Determine the [x, y] coordinate at the center of the cell enclosing the given text.  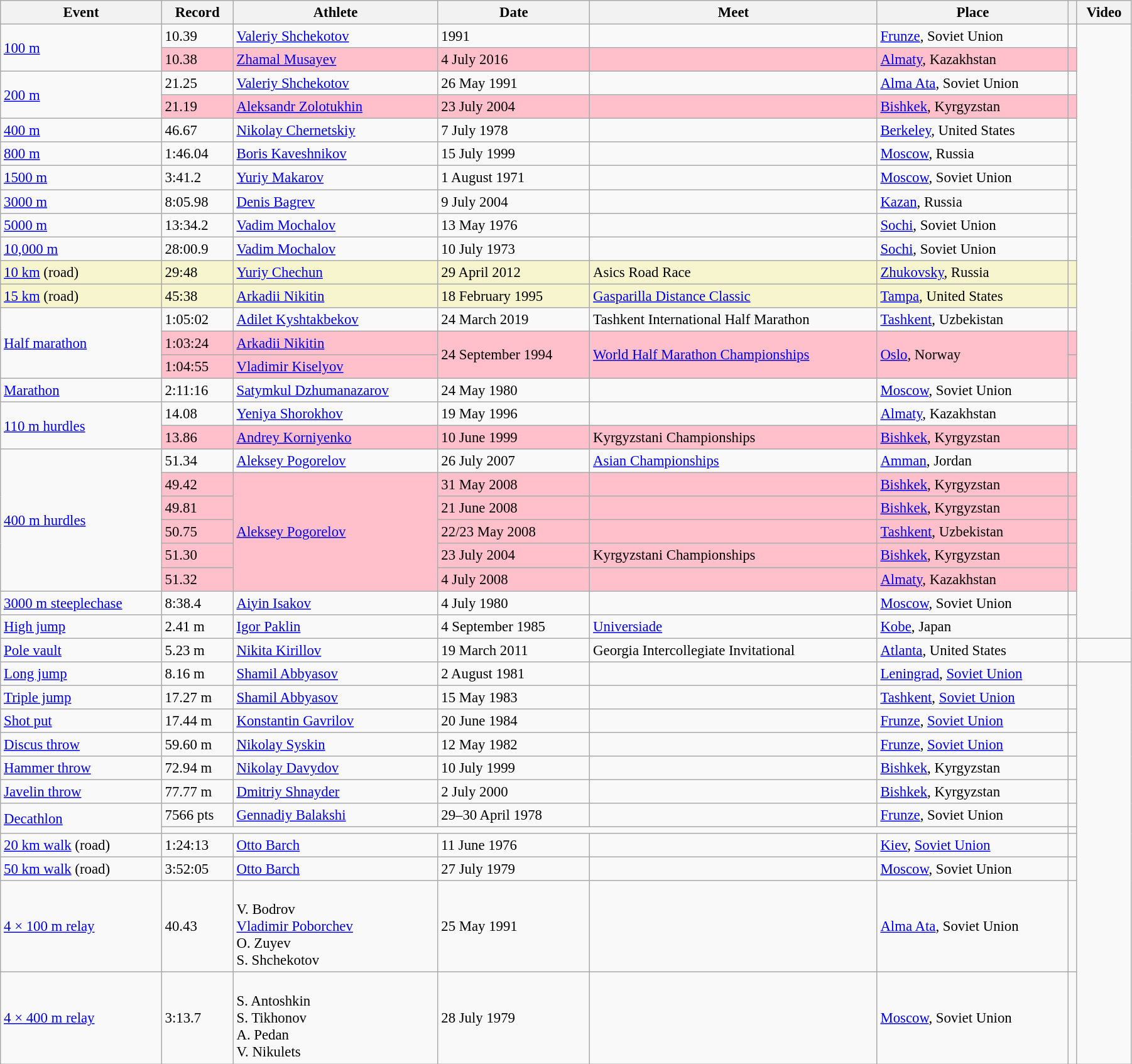
17.27 m [197, 697]
Marathon [81, 390]
5000 m [81, 225]
10 July 1999 [514, 768]
400 m [81, 131]
Asics Road Race [734, 272]
29:48 [197, 272]
Adilet Kyshtakbekov [335, 320]
15 July 1999 [514, 154]
Asian Championships [734, 461]
5.23 m [197, 650]
4 July 1980 [514, 603]
200 m [81, 95]
21.19 [197, 107]
Kazan, Russia [972, 202]
Aleksandr Zolotukhin [335, 107]
10.38 [197, 60]
Half marathon [81, 343]
10 June 1999 [514, 438]
24 September 1994 [514, 354]
Gasparilla Distance Classic [734, 296]
1:46.04 [197, 154]
26 May 1991 [514, 84]
77.77 m [197, 792]
20 km walk (road) [81, 845]
Long jump [81, 674]
Pole vault [81, 650]
Tampa, United States [972, 296]
Place [972, 13]
1:04:55 [197, 367]
11 June 1976 [514, 845]
31 May 2008 [514, 485]
21.25 [197, 84]
Date [514, 13]
Dmitriy Shnayder [335, 792]
Aiyin Isakov [335, 603]
3:52:05 [197, 869]
Meet [734, 13]
59.60 m [197, 744]
26 July 2007 [514, 461]
Gennadiy Balakshi [335, 815]
29–30 April 1978 [514, 815]
Konstantin Gavrilov [335, 721]
Javelin throw [81, 792]
10,000 m [81, 249]
Zhamal Musayev [335, 60]
Discus throw [81, 744]
49.81 [197, 508]
World Half Marathon Championships [734, 354]
10 km (road) [81, 272]
Kiev, Soviet Union [972, 845]
Oslo, Norway [972, 354]
Shot put [81, 721]
28 July 1979 [514, 1018]
Satymkul Dzhumanazarov [335, 390]
2:11:16 [197, 390]
Nikolay Chernetskiy [335, 131]
2.41 m [197, 626]
13.86 [197, 438]
8:38.4 [197, 603]
12 May 1982 [514, 744]
51.30 [197, 556]
Yeniya Shorokhov [335, 414]
Decathlon [81, 818]
Tashkent, Soviet Union [972, 697]
Event [81, 13]
3000 m [81, 202]
S. AntoshkinS. TikhonovA. PedanV. Nikulets [335, 1018]
15 km (road) [81, 296]
Zhukovsky, Russia [972, 272]
1:03:24 [197, 343]
27 July 1979 [514, 869]
45:38 [197, 296]
20 June 1984 [514, 721]
Boris Kaveshnikov [335, 154]
110 m hurdles [81, 426]
8.16 m [197, 674]
29 April 2012 [514, 272]
10.39 [197, 36]
Yuriy Chechun [335, 272]
Amman, Jordan [972, 461]
51.34 [197, 461]
Georgia Intercollegiate Invitational [734, 650]
25 May 1991 [514, 926]
Record [197, 13]
4 × 400 m relay [81, 1018]
3000 m steeplechase [81, 603]
50 km walk (road) [81, 869]
40.43 [197, 926]
14.08 [197, 414]
8:05.98 [197, 202]
50.75 [197, 532]
3:41.2 [197, 178]
17.44 m [197, 721]
Yuriy Makarov [335, 178]
Video [1104, 13]
4 July 2016 [514, 60]
19 March 2011 [514, 650]
Nikolay Syskin [335, 744]
22/23 May 2008 [514, 532]
2 July 2000 [514, 792]
46.67 [197, 131]
100 m [81, 48]
800 m [81, 154]
Moscow, Russia [972, 154]
Andrey Korniyenko [335, 438]
1:24:13 [197, 845]
28:00.9 [197, 249]
9 July 2004 [514, 202]
13:34.2 [197, 225]
49.42 [197, 485]
Vladimir Kiselyov [335, 367]
3:13.7 [197, 1018]
24 March 2019 [514, 320]
Igor Paklin [335, 626]
4 September 1985 [514, 626]
Universiade [734, 626]
7 July 1978 [514, 131]
4 July 2008 [514, 579]
Hammer throw [81, 768]
Nikolay Davydov [335, 768]
Atlanta, United States [972, 650]
1:05:02 [197, 320]
Athlete [335, 13]
72.94 m [197, 768]
Nikita Kirillov [335, 650]
Kobe, Japan [972, 626]
Berkeley, United States [972, 131]
400 m hurdles [81, 520]
1500 m [81, 178]
2 August 1981 [514, 674]
24 May 1980 [514, 390]
Tashkent International Half Marathon [734, 320]
Triple jump [81, 697]
7566 pts [197, 815]
4 × 100 m relay [81, 926]
Leningrad, Soviet Union [972, 674]
10 July 1973 [514, 249]
V. BodrovVladimir PoborchevO. ZuyevS. Shchekotov [335, 926]
High jump [81, 626]
51.32 [197, 579]
Denis Bagrev [335, 202]
1991 [514, 36]
1 August 1971 [514, 178]
18 February 1995 [514, 296]
21 June 2008 [514, 508]
19 May 1996 [514, 414]
13 May 1976 [514, 225]
15 May 1983 [514, 697]
